Determine the [X, Y] coordinate at the center of the cell enclosing the given text.  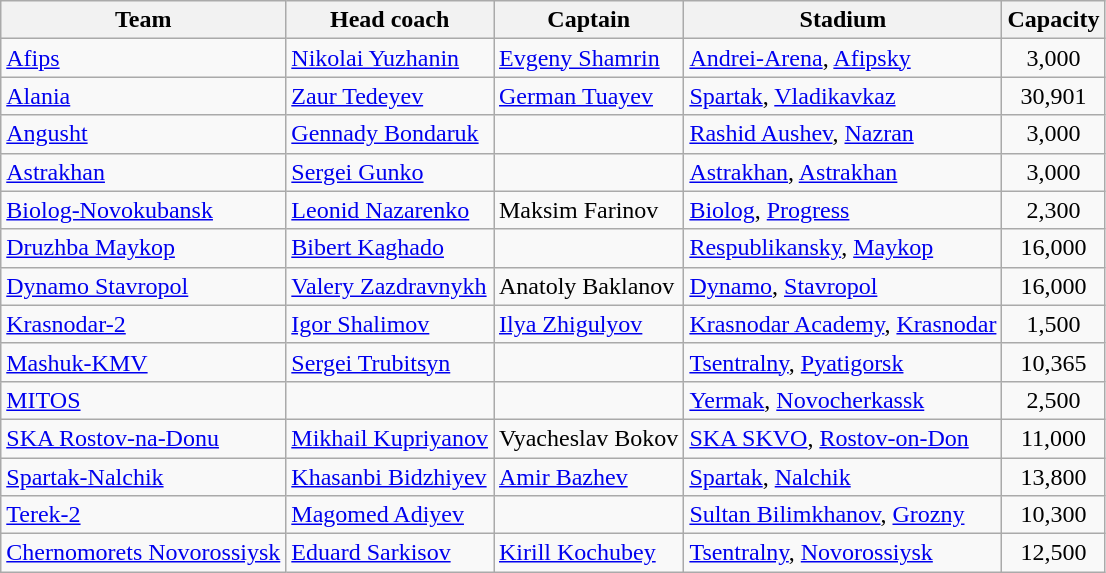
MITOS [144, 400]
Ilya Zhigulyov [589, 324]
Evgeny Shamrin [589, 58]
Andrei-Arena, Afipsky [843, 58]
Krasnodar Academy, Krasnodar [843, 324]
SKA SKVO, Rostov-on-Don [843, 438]
Eduard Sarkisov [390, 553]
Anatoly Baklanov [589, 286]
Captain [589, 20]
Vyacheslav Bokov [589, 438]
Biolog-Novokubansk [144, 210]
Afips [144, 58]
Mikhail Kupriyanov [390, 438]
Igor Shalimov [390, 324]
Druzhba Maykop [144, 248]
Spartak, Nalchik [843, 477]
Krasnodar-2 [144, 324]
German Tuayev [589, 96]
10,365 [1054, 362]
Amir Bazhev [589, 477]
Sergei Gunko [390, 172]
Spartak-Nalchik [144, 477]
Zaur Tedeyev [390, 96]
Dynamo Stavropol [144, 286]
2,500 [1054, 400]
Dynamo, Stavropol [843, 286]
Sergei Trubitsyn [390, 362]
Leonid Nazarenko [390, 210]
Stadium [843, 20]
2,300 [1054, 210]
Maksim Farinov [589, 210]
Bibert Kaghado [390, 248]
Terek-2 [144, 515]
10,300 [1054, 515]
Astrakhan, Astrakhan [843, 172]
Nikolai Yuzhanin [390, 58]
Capacity [1054, 20]
Head coach [390, 20]
11,000 [1054, 438]
Chernomorets Novorossiysk [144, 553]
Valery Zazdravnykh [390, 286]
Astrakhan [144, 172]
Kirill Kochubey [589, 553]
SKA Rostov-na-Donu [144, 438]
Respublikansky, Maykop [843, 248]
Khasanbi Bidzhiyev [390, 477]
Magomed Adiyev [390, 515]
Yermak, Novocherkassk [843, 400]
30,901 [1054, 96]
Team [144, 20]
Spartak, Vladikavkaz [843, 96]
12,500 [1054, 553]
Sultan Bilimkhanov, Grozny [843, 515]
Alania [144, 96]
Tsentralny, Pyatigorsk [843, 362]
1,500 [1054, 324]
Tsentralny, Novorossiysk [843, 553]
Gennady Bondaruk [390, 134]
Angusht [144, 134]
13,800 [1054, 477]
Biolog, Progress [843, 210]
Mashuk-KMV [144, 362]
Rashid Aushev, Nazran [843, 134]
